Search for the cell housing the specified text and yield its [X, Y] center coordinate. 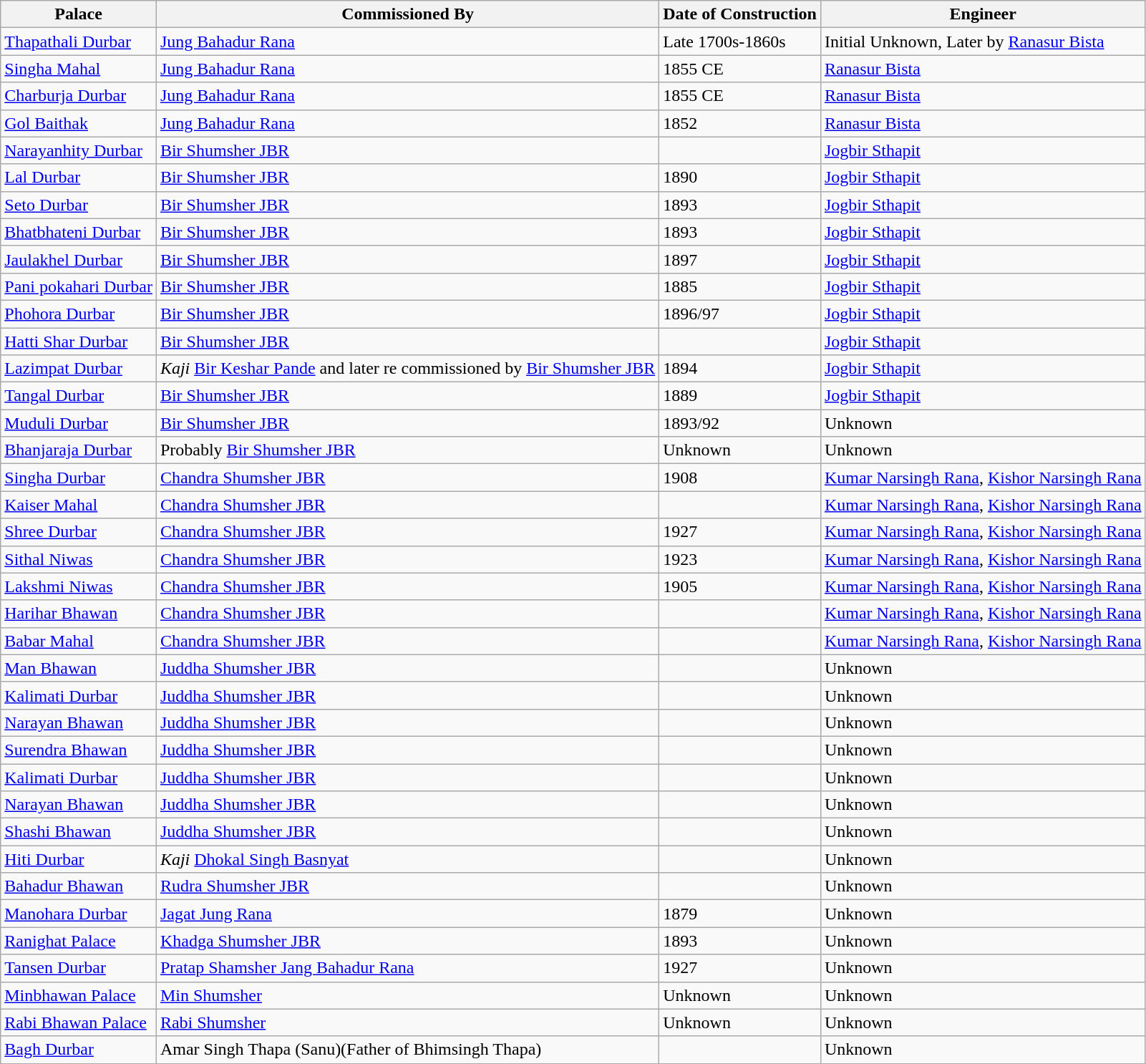
Gol Baithak [79, 123]
Singha Durbar [79, 478]
1852 [740, 123]
Lal Durbar [79, 178]
Harihar Bhawan [79, 614]
Kaji Dhokal Singh Basnyat [407, 859]
1896/97 [740, 314]
1889 [740, 396]
Kaji Bir Keshar Pande and later re commissioned by Bir Shumsher JBR [407, 369]
Khadga Shumsher JBR [407, 941]
Late 1700s-1860s [740, 42]
Bahadur Bhawan [79, 886]
1893/92 [740, 423]
Palace [79, 14]
Jagat Jung Rana [407, 914]
Pani pokahari Durbar [79, 286]
Pratap Shamsher Jang Bahadur Rana [407, 968]
Rabi Shumsher [407, 1022]
1905 [740, 586]
Tansen Durbar [79, 968]
Thapathali Durbar [79, 42]
Babar Mahal [79, 641]
1897 [740, 259]
Lakshmi Niwas [79, 586]
1894 [740, 369]
Date of Construction [740, 14]
Shree Durbar [79, 532]
Probably Bir Shumsher JBR [407, 450]
Tangal Durbar [79, 396]
Hiti Durbar [79, 859]
Singha Mahal [79, 69]
Bhatbhateni Durbar [79, 232]
1908 [740, 478]
1890 [740, 178]
Min Shumsher [407, 995]
Bhanjaraja Durbar [79, 450]
Engineer [983, 14]
Muduli Durbar [79, 423]
1885 [740, 286]
1923 [740, 559]
Charburja Durbar [79, 96]
Narayanhity Durbar [79, 150]
Hatti Shar Durbar [79, 342]
Initial Unknown, Later by Ranasur Bista [983, 42]
Manohara Durbar [79, 914]
Shashi Bhawan [79, 832]
Jaulakhel Durbar [79, 259]
1879 [740, 914]
Bagh Durbar [79, 1050]
Commissioned By [407, 14]
Rabi Bhawan Palace [79, 1022]
Sithal Niwas [79, 559]
Man Bhawan [79, 668]
Kaiser Mahal [79, 505]
Surendra Bhawan [79, 750]
Rudra Shumsher JBR [407, 886]
Ranighat Palace [79, 941]
Seto Durbar [79, 205]
Minbhawan Palace [79, 995]
Phohora Durbar [79, 314]
Lazimpat Durbar [79, 369]
Amar Singh Thapa (Sanu)(Father of Bhimsingh Thapa) [407, 1050]
